Capture the cell that displays the provided text and extract its (X, Y) central coordinate. 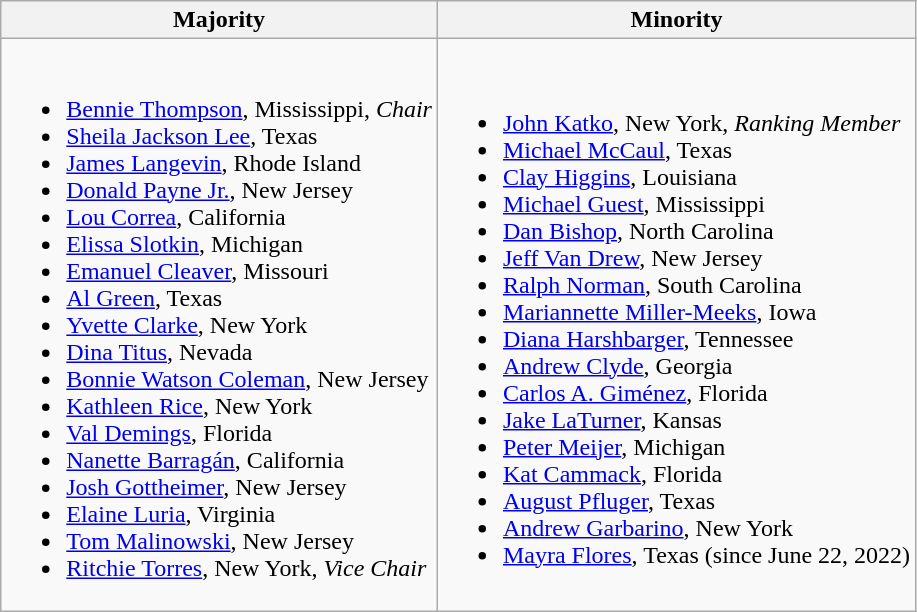
Majority (220, 20)
Minority (676, 20)
